Locate the cell with the specified text and output its (X, Y) center coordinate. 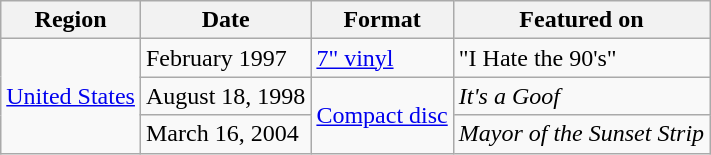
March 16, 2004 (225, 134)
7" vinyl (382, 58)
It's a Goof (581, 96)
August 18, 1998 (225, 96)
February 1997 (225, 58)
Region (71, 20)
United States (71, 96)
Format (382, 20)
Compact disc (382, 115)
Featured on (581, 20)
Mayor of the Sunset Strip (581, 134)
Date (225, 20)
"I Hate the 90's" (581, 58)
